Locate the cell with the specified text and output its [X, Y] center coordinate. 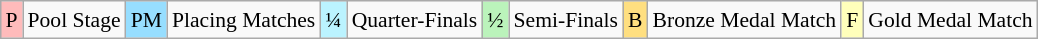
P [11, 20]
PM [146, 20]
F [852, 20]
Pool Stage [74, 20]
B [636, 20]
½ [495, 20]
Placing Matches [244, 20]
¼ [333, 20]
Quarter-Finals [415, 20]
Semi-Finals [566, 20]
Bronze Medal Match [745, 20]
Gold Medal Match [950, 20]
